For the text-containing cell, return its midpoint in (X, Y) coordinate format. 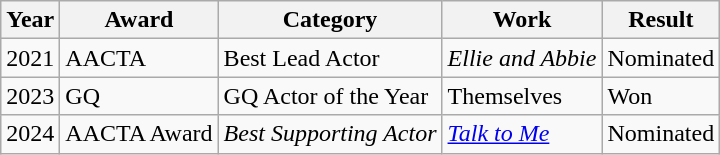
2023 (30, 96)
Won (661, 96)
Award (139, 20)
Year (30, 20)
GQ Actor of the Year (330, 96)
Themselves (522, 96)
2024 (30, 134)
Ellie and Abbie (522, 58)
Talk to Me (522, 134)
Work (522, 20)
AACTA Award (139, 134)
Best Lead Actor (330, 58)
AACTA (139, 58)
Category (330, 20)
Result (661, 20)
2021 (30, 58)
Best Supporting Actor (330, 134)
GQ (139, 96)
